Output the [X, Y] coordinate of the center of the cell containing the given text.  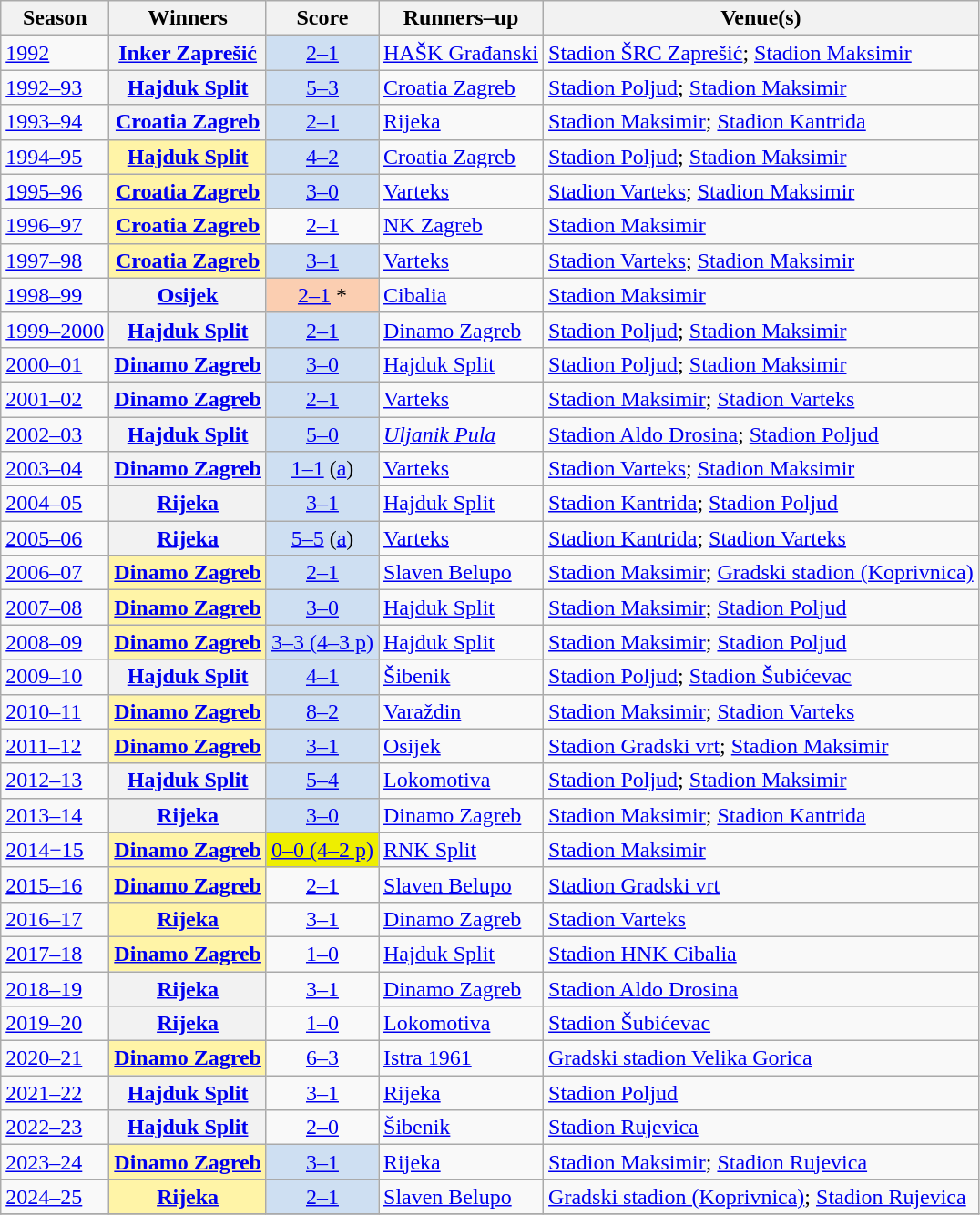
Stadion ŠRC Zaprešić; Stadion Maksimir [761, 53]
2018–19 [55, 988]
2019–20 [55, 1024]
2000–01 [55, 364]
2004–05 [55, 504]
2010–11 [55, 711]
Stadion Gradski vrt [761, 884]
2006–07 [55, 573]
2–0 [322, 1128]
1–1 (a) [322, 469]
1992 [55, 53]
2016–17 [55, 919]
2007–08 [55, 607]
5–0 [322, 434]
6–3 [322, 1058]
2017–18 [55, 954]
2014−15 [55, 850]
2–1 * [322, 295]
2015–16 [55, 884]
NK Zagreb [461, 226]
1997–98 [55, 260]
Stadion Gradski vrt; Stadion Maksimir [761, 746]
4–2 [322, 157]
Stadion Rujevica [761, 1128]
Venue(s) [761, 18]
2021–22 [55, 1093]
5–3 [322, 87]
1993–94 [55, 122]
5–4 [322, 781]
Stadion Maksimir; Gradski stadion (Koprivnica) [761, 573]
Stadion Kantrida; Stadion Poljud [761, 504]
2022–23 [55, 1128]
1995–96 [55, 191]
Runners–up [461, 18]
Stadion Aldo Drosina; Stadion Poljud [761, 434]
2002–03 [55, 434]
2013–14 [55, 815]
2020–21 [55, 1058]
HAŠK Građanski [461, 53]
Varaždin [461, 711]
Stadion Aldo Drosina [761, 988]
Inker Zaprešić [188, 53]
Stadion Varteks [761, 919]
Stadion Poljud; Stadion Šubićevac [761, 677]
8–2 [322, 711]
2009–10 [55, 677]
1999–2000 [55, 330]
Istra 1961 [461, 1058]
2024–25 [55, 1197]
2012–13 [55, 781]
Stadion Kantrida; Stadion Varteks [761, 538]
1992–93 [55, 87]
RNK Split [461, 850]
Cibalia [461, 295]
Stadion Šubićevac [761, 1024]
Season [55, 18]
3–3 (4–3 p) [322, 642]
2005–06 [55, 538]
2001–02 [55, 399]
1996–97 [55, 226]
1998–99 [55, 295]
Gradski stadion (Koprivnica); Stadion Rujevica [761, 1197]
Stadion Poljud [761, 1093]
5–5 (a) [322, 538]
Stadion HNK Cibalia [761, 954]
2011–12 [55, 746]
2023–24 [55, 1162]
2003–04 [55, 469]
Winners [188, 18]
Score [322, 18]
4–1 [322, 677]
Gradski stadion Velika Gorica [761, 1058]
2008–09 [55, 642]
0–0 (4–2 p) [322, 850]
1994–95 [55, 157]
Uljanik Pula [461, 434]
Stadion Maksimir; Stadion Rujevica [761, 1162]
